From the cell containing the given text, extract its center point as (x, y) coordinate. 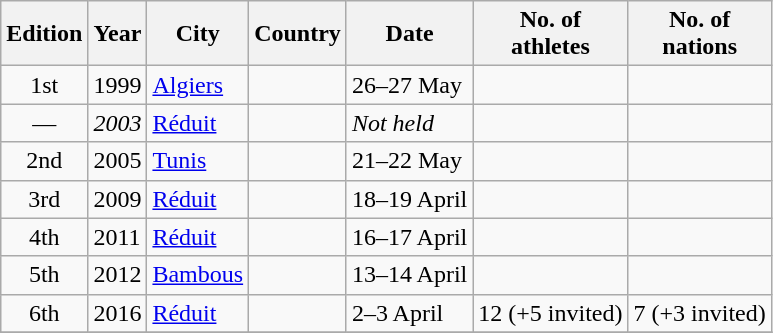
City (198, 34)
2003 (118, 123)
Year (118, 34)
2–3 April (409, 313)
5th (44, 275)
7 (+3 invited) (700, 313)
Algiers (198, 85)
— (44, 123)
2005 (118, 161)
4th (44, 237)
Bambous (198, 275)
26–27 May (409, 85)
Not held (409, 123)
13–14 April (409, 275)
2009 (118, 199)
Tunis (198, 161)
No. ofathletes (550, 34)
1999 (118, 85)
16–17 April (409, 237)
Country (298, 34)
Date (409, 34)
21–22 May (409, 161)
1st (44, 85)
6th (44, 313)
18–19 April (409, 199)
2nd (44, 161)
No. ofnations (700, 34)
3rd (44, 199)
2011 (118, 237)
Edition (44, 34)
2016 (118, 313)
2012 (118, 275)
12 (+5 invited) (550, 313)
